From the cell containing the given text, extract its center point as (X, Y) coordinate. 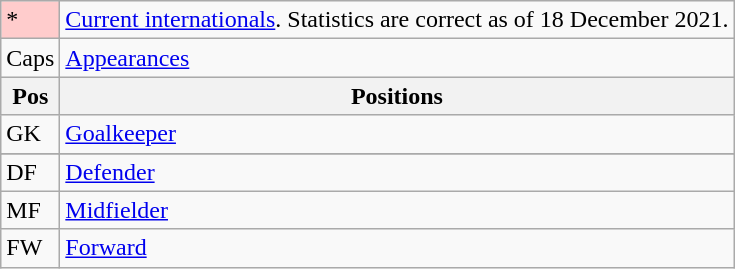
Defender (397, 172)
Forward (397, 248)
Positions (397, 96)
FW (30, 248)
Midfielder (397, 210)
DF (30, 172)
MF (30, 210)
Caps (30, 58)
Appearances (397, 58)
Current internationals. Statistics are correct as of 18 December 2021. (397, 20)
Pos (30, 96)
* (30, 20)
GK (30, 134)
Goalkeeper (397, 134)
